Pinpoint the cell where the given text exists, returning its [x, y] midpoint coordinate. 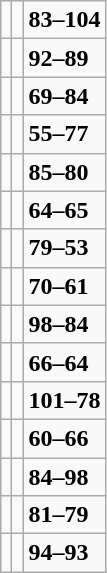
55–77 [64, 134]
94–93 [64, 553]
69–84 [64, 96]
85–80 [64, 172]
83–104 [64, 20]
79–53 [64, 248]
64–65 [64, 210]
84–98 [64, 477]
70–61 [64, 286]
66–64 [64, 362]
92–89 [64, 58]
98–84 [64, 324]
60–66 [64, 438]
81–79 [64, 515]
101–78 [64, 400]
